Identify which cell holds the provided text, then report its [x, y] central coordinate. 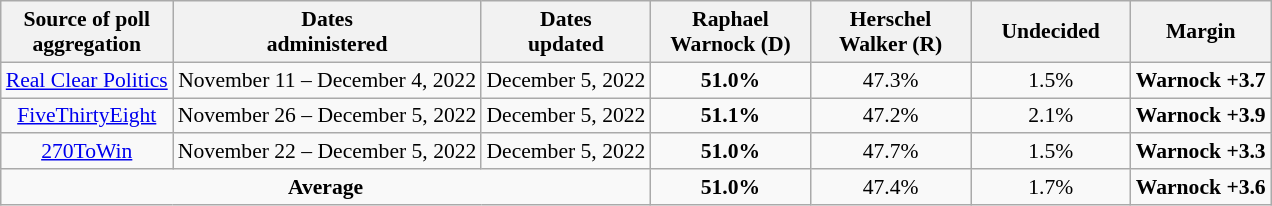
47.7% [891, 152]
2.1% [1051, 116]
47.4% [891, 187]
RaphaelWarnock (D) [730, 32]
Warnock +3.3 [1201, 152]
Warnock +3.7 [1201, 80]
51.1% [730, 116]
47.2% [891, 116]
November 26 – December 5, 2022 [328, 116]
FiveThirtyEight [87, 116]
270ToWin [87, 152]
Undecided [1051, 32]
Warnock +3.6 [1201, 187]
1.7% [1051, 187]
Margin [1201, 32]
November 11 – December 4, 2022 [328, 80]
47.3% [891, 80]
Source of pollaggregation [87, 32]
November 22 – December 5, 2022 [328, 152]
Warnock +3.9 [1201, 116]
Datesadministered [328, 32]
HerschelWalker (R) [891, 32]
Datesupdated [566, 32]
Real Clear Politics [87, 80]
Average [326, 187]
